Output the (x, y) coordinate of the center of the cell containing the given text.  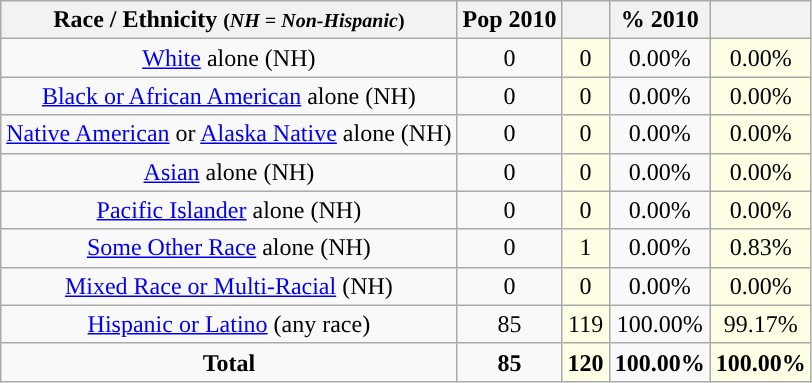
Pop 2010 (510, 20)
Mixed Race or Multi-Racial (NH) (229, 286)
Native American or Alaska Native alone (NH) (229, 134)
Some Other Race alone (NH) (229, 248)
0.83% (760, 248)
99.17% (760, 324)
Black or African American alone (NH) (229, 96)
White alone (NH) (229, 58)
1 (586, 248)
120 (586, 362)
119 (586, 324)
Asian alone (NH) (229, 172)
% 2010 (660, 20)
Hispanic or Latino (any race) (229, 324)
Race / Ethnicity (NH = Non-Hispanic) (229, 20)
Pacific Islander alone (NH) (229, 210)
Total (229, 362)
